Search for the cell housing the specified text and yield its (x, y) center coordinate. 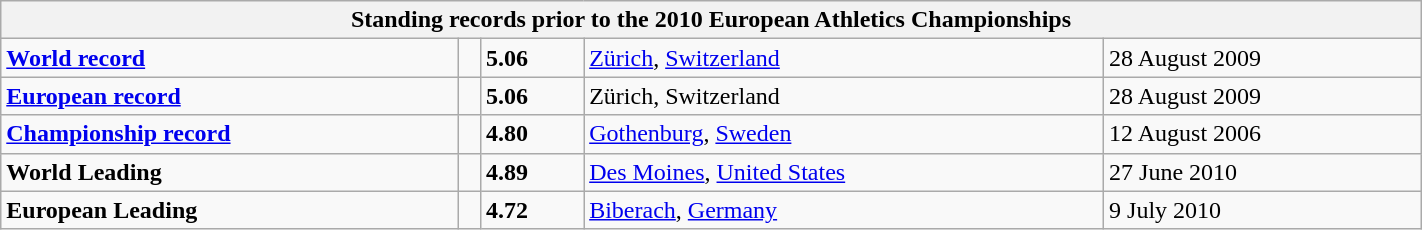
12 August 2006 (1263, 134)
Gothenburg, Sweden (844, 134)
4.72 (532, 210)
World Leading (230, 172)
4.80 (532, 134)
World record (230, 58)
European record (230, 96)
Championship record (230, 134)
4.89 (532, 172)
Des Moines, United States (844, 172)
9 July 2010 (1263, 210)
Biberach, Germany (844, 210)
European Leading (230, 210)
Standing records prior to the 2010 European Athletics Championships (711, 20)
27 June 2010 (1263, 172)
